Detect which cell encompasses the target text, then output its (X, Y) center coordinate. 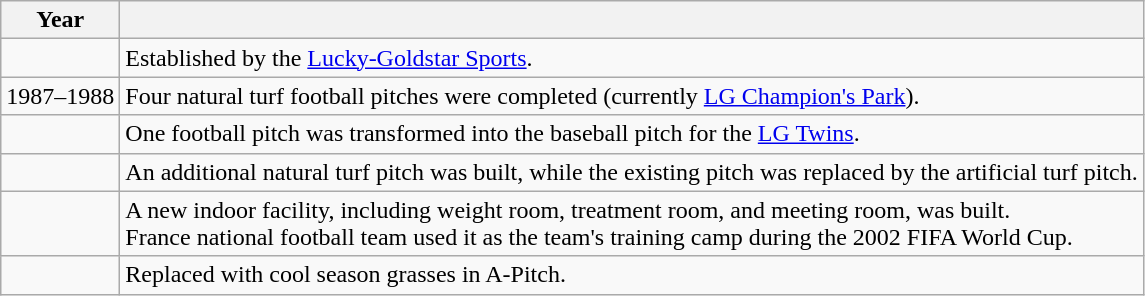
Four natural turf football pitches were completed (currently LG Champion's Park). (632, 96)
One football pitch was transformed into the baseball pitch for the LG Twins. (632, 134)
Replaced with cool season grasses in A-Pitch. (632, 275)
Year (60, 20)
Established by the Lucky-Goldstar Sports. (632, 58)
An additional natural turf pitch was built, while the existing pitch was replaced by the artificial turf pitch. (632, 172)
1987–1988 (60, 96)
